Output the [X, Y] coordinate of the center of the cell containing the given text.  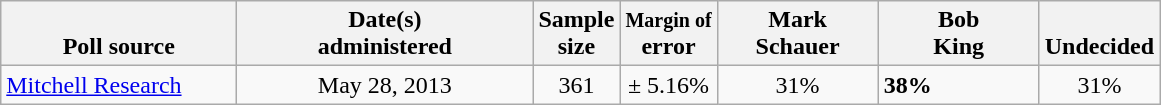
Poll source [119, 34]
May 28, 2013 [385, 85]
MarkSchauer [798, 34]
Margin oferror [668, 34]
Undecided [1099, 34]
38% [958, 85]
Date(s)administered [385, 34]
Samplesize [576, 34]
BobKing [958, 34]
361 [576, 85]
± 5.16% [668, 85]
Mitchell Research [119, 85]
